Return the [X, Y] coordinate for the center point of the cell that contains the specified text.  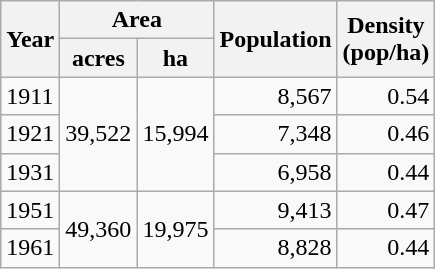
0.47 [386, 210]
7,348 [276, 134]
1961 [30, 248]
19,975 [176, 229]
Population [276, 39]
49,360 [98, 229]
15,994 [176, 134]
0.46 [386, 134]
8,567 [276, 96]
1911 [30, 96]
1951 [30, 210]
0.54 [386, 96]
Area [137, 20]
1921 [30, 134]
39,522 [98, 134]
6,958 [276, 172]
9,413 [276, 210]
ha [176, 58]
Density(pop/ha) [386, 39]
acres [98, 58]
8,828 [276, 248]
Year [30, 39]
1931 [30, 172]
